Output the [x, y] coordinate of the center of the cell containing the given text.  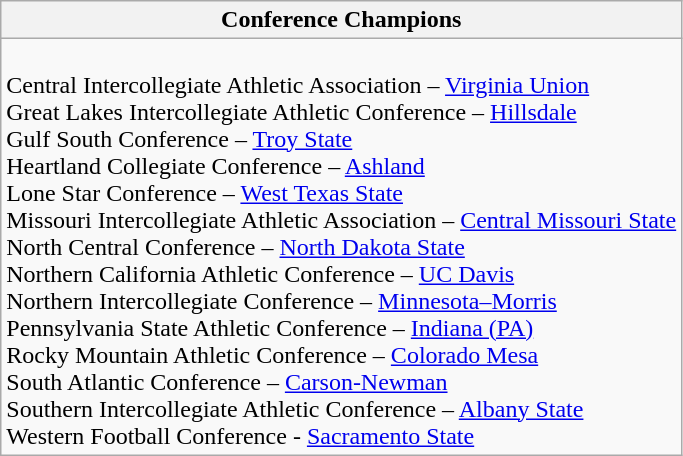
Conference Champions [342, 20]
